Locate the cell with the specified text and output its (X, Y) center coordinate. 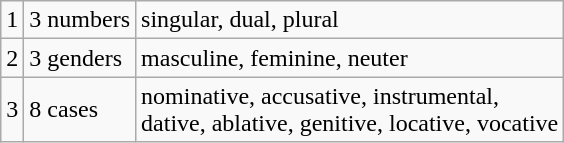
2 (12, 58)
3 numbers (80, 20)
nominative, accusative, instrumental,dative, ablative, genitive, locative, vocative (350, 110)
1 (12, 20)
masculine, feminine, neuter (350, 58)
8 cases (80, 110)
3 (12, 110)
singular, dual, plural (350, 20)
3 genders (80, 58)
